Determine the (X, Y) coordinate at the center of the cell enclosing the given text.  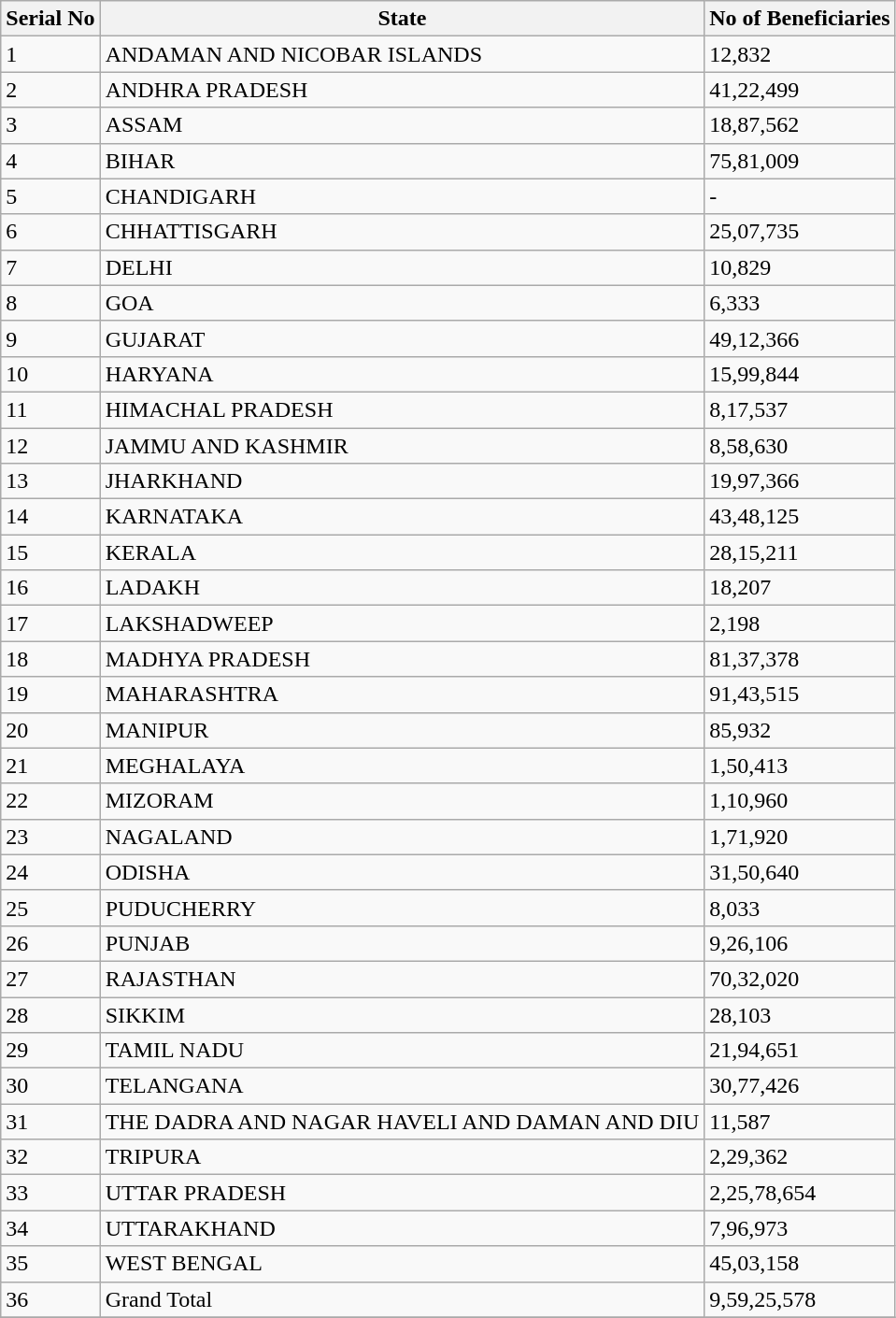
UTTARAKHAND (402, 1228)
21 (50, 766)
6,333 (800, 303)
21,94,651 (800, 1051)
UTTAR PRADESH (402, 1193)
85,932 (800, 730)
MIZORAM (402, 801)
13 (50, 481)
SIKKIM (402, 1014)
18,87,562 (800, 125)
LADAKH (402, 588)
41,22,499 (800, 90)
MANIPUR (402, 730)
7,96,973 (800, 1228)
5 (50, 196)
49,12,366 (800, 338)
1,71,920 (800, 837)
ANDAMAN AND NICOBAR ISLANDS (402, 54)
CHHATTISGARH (402, 232)
14 (50, 517)
26 (50, 943)
9,59,25,578 (800, 1299)
36 (50, 1299)
19,97,366 (800, 481)
BIHAR (402, 161)
No of Beneficiaries (800, 19)
MEGHALAYA (402, 766)
PUNJAB (402, 943)
Serial No (50, 19)
15,99,844 (800, 374)
31,50,640 (800, 872)
State (402, 19)
8,58,630 (800, 446)
ODISHA (402, 872)
28,103 (800, 1014)
2,29,362 (800, 1157)
1 (50, 54)
12 (50, 446)
Grand Total (402, 1299)
25,07,735 (800, 232)
10,829 (800, 267)
HARYANA (402, 374)
31 (50, 1122)
TRIPURA (402, 1157)
8,17,537 (800, 409)
43,48,125 (800, 517)
GUJARAT (402, 338)
MADHYA PRADESH (402, 659)
34 (50, 1228)
18 (50, 659)
30 (50, 1086)
2 (50, 90)
9 (50, 338)
WEST BENGAL (402, 1264)
10 (50, 374)
- (800, 196)
4 (50, 161)
25 (50, 908)
20 (50, 730)
PUDUCHERRY (402, 908)
75,81,009 (800, 161)
LAKSHADWEEP (402, 623)
TAMIL NADU (402, 1051)
11 (50, 409)
70,32,020 (800, 979)
23 (50, 837)
35 (50, 1264)
24 (50, 872)
12,832 (800, 54)
9,26,106 (800, 943)
28 (50, 1014)
22 (50, 801)
3 (50, 125)
17 (50, 623)
30,77,426 (800, 1086)
DELHI (402, 267)
KERALA (402, 552)
11,587 (800, 1122)
GOA (402, 303)
ASSAM (402, 125)
8 (50, 303)
91,43,515 (800, 695)
32 (50, 1157)
16 (50, 588)
2,198 (800, 623)
18,207 (800, 588)
KARNATAKA (402, 517)
27 (50, 979)
THE DADRA AND NAGAR HAVELI AND DAMAN AND DIU (402, 1122)
45,03,158 (800, 1264)
NAGALAND (402, 837)
1,50,413 (800, 766)
29 (50, 1051)
28,15,211 (800, 552)
JHARKHAND (402, 481)
RAJASTHAN (402, 979)
81,37,378 (800, 659)
MAHARASHTRA (402, 695)
2,25,78,654 (800, 1193)
HIMACHAL PRADESH (402, 409)
15 (50, 552)
TELANGANA (402, 1086)
33 (50, 1193)
CHANDIGARH (402, 196)
1,10,960 (800, 801)
7 (50, 267)
ANDHRA PRADESH (402, 90)
8,033 (800, 908)
19 (50, 695)
6 (50, 232)
JAMMU AND KASHMIR (402, 446)
